For the text-containing cell, return its midpoint in [x, y] coordinate format. 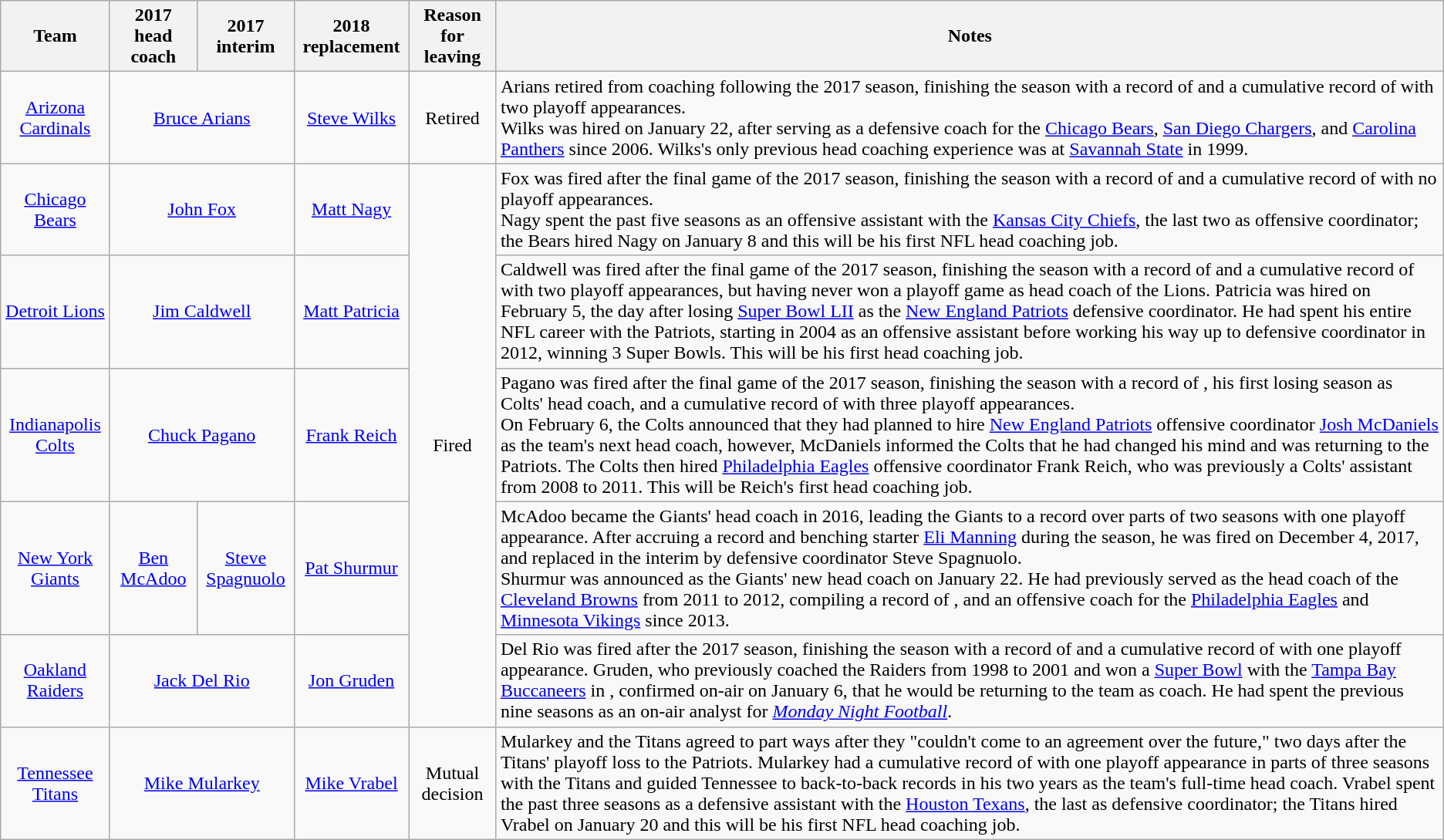
Pat Shurmur [351, 568]
Mike Mularkey [202, 783]
Arizona Cardinals [56, 117]
Indianapolis Colts [56, 435]
Matt Patricia [351, 312]
2017 interim [245, 36]
Chicago Bears [56, 210]
2018 replacement [351, 36]
Steve Wilks [351, 117]
New York Giants [56, 568]
Notes [970, 36]
Mutual decision [453, 783]
Oakland Raiders [56, 680]
Detroit Lions [56, 312]
Jon Gruden [351, 680]
Matt Nagy [351, 210]
2017 head coach [153, 36]
Steve Spagnuolo [245, 568]
Jim Caldwell [202, 312]
Bruce Arians [202, 117]
Tennessee Titans [56, 783]
Ben McAdoo [153, 568]
Chuck Pagano [202, 435]
Fired [453, 445]
John Fox [202, 210]
Team [56, 36]
Retired [453, 117]
Reason for leaving [453, 36]
Frank Reich [351, 435]
Mike Vrabel [351, 783]
Jack Del Rio [202, 680]
